Search for the cell housing the specified text and yield its [x, y] center coordinate. 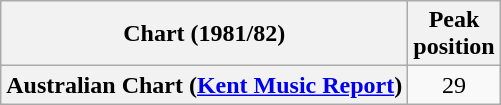
29 [454, 85]
Australian Chart (Kent Music Report) [204, 85]
Chart (1981/82) [204, 34]
Peakposition [454, 34]
